Find where the given text appears and provide that cell's center as [x, y] coordinate. 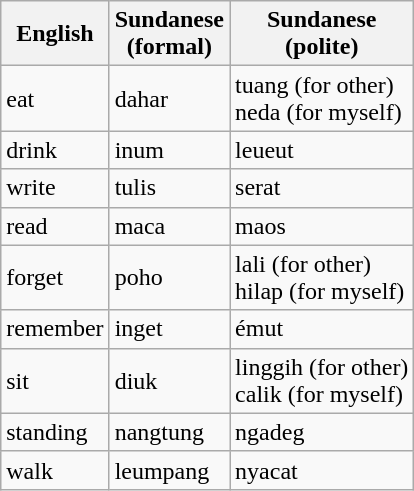
sit [55, 380]
English [55, 34]
Sundanese (polite) [322, 34]
read [55, 226]
maca [169, 226]
remember [55, 329]
eat [55, 98]
ngadeg [322, 432]
serat [322, 188]
walk [55, 470]
maos [322, 226]
tuang (for other)neda (for myself) [322, 98]
nangtung [169, 432]
drink [55, 150]
diuk [169, 380]
tulis [169, 188]
linggih (for other)calik (for myself) [322, 380]
leueut [322, 150]
dahar [169, 98]
inum [169, 150]
poho [169, 278]
leumpang [169, 470]
lali (for other)hilap (for myself) [322, 278]
émut [322, 329]
Sundanese (formal) [169, 34]
write [55, 188]
standing [55, 432]
nyacat [322, 470]
inget [169, 329]
forget [55, 278]
